Determine the (x, y) coordinate at the center of the cell enclosing the given text.  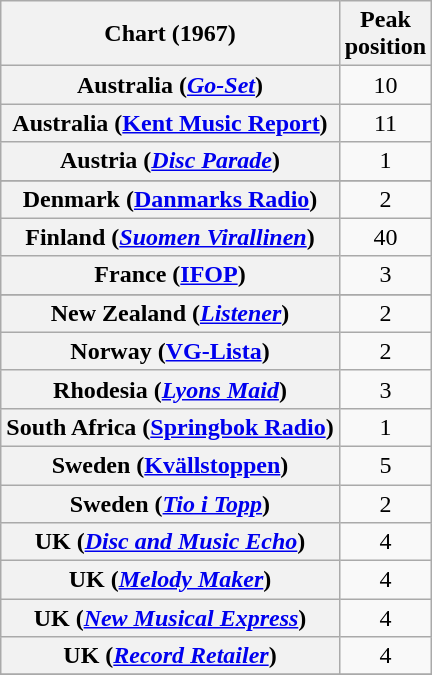
Norway (VG-Lista) (170, 351)
Australia (Go-Set) (170, 85)
South Africa (Springbok Radio) (170, 427)
UK (Melody Maker) (170, 580)
Rhodesia (Lyons Maid) (170, 389)
Finland (Suomen Virallinen) (170, 237)
France (IFOP) (170, 275)
Denmark (Danmarks Radio) (170, 199)
Sweden (Tio i Topp) (170, 503)
Austria (Disc Parade) (170, 161)
40 (385, 237)
Chart (1967) (170, 34)
UK (Disc and Music Echo) (170, 542)
5 (385, 465)
Sweden (Kvällstoppen) (170, 465)
New Zealand (Listener) (170, 313)
UK (New Musical Express) (170, 618)
Australia (Kent Music Report) (170, 123)
UK (Record Retailer) (170, 656)
11 (385, 123)
Peakposition (385, 34)
10 (385, 85)
